Provide the (x, y) coordinate of the cell's center where the given text is located.  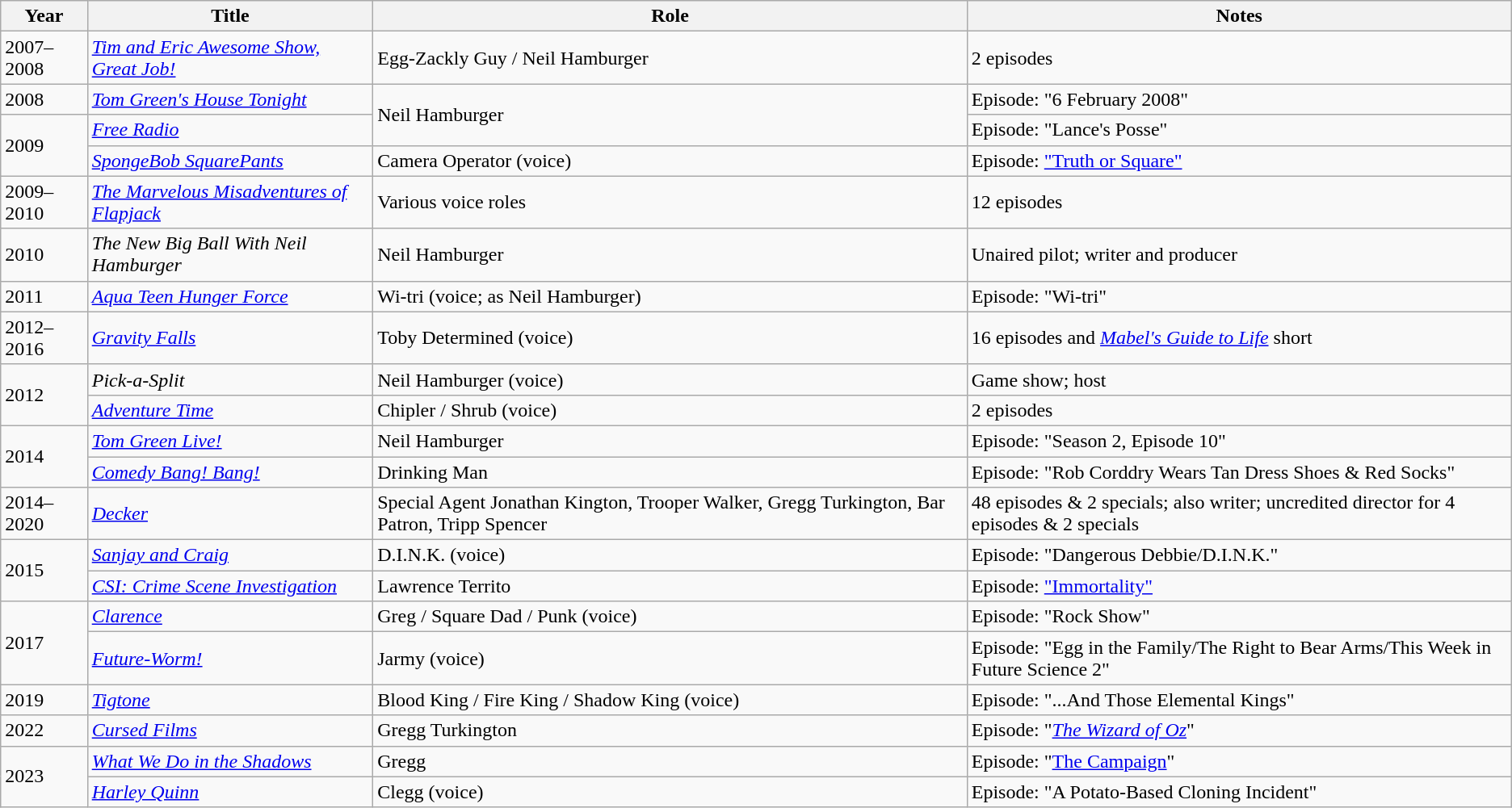
Episode: "Immortality" (1239, 586)
Camera Operator (voice) (670, 161)
What We Do in the Shadows (230, 761)
Clarence (230, 617)
Tom Green Live! (230, 441)
Free Radio (230, 130)
Gregg (670, 761)
2017 (44, 643)
Chipler / Shrub (voice) (670, 410)
2014 (44, 456)
Episode: "Wi-tri" (1239, 296)
16 episodes and Mabel's Guide to Life short (1239, 337)
Tigtone (230, 700)
Adventure Time (230, 410)
2014–2020 (44, 513)
Episode: "Season 2, Episode 10" (1239, 441)
Blood King / Fire King / Shadow King (voice) (670, 700)
Clegg (voice) (670, 792)
Notes (1239, 16)
2012–2016 (44, 337)
CSI: Crime Scene Investigation (230, 586)
Decker (230, 513)
2011 (44, 296)
2019 (44, 700)
Episode: "A Potato-Based Cloning Incident" (1239, 792)
Cursed Films (230, 731)
D.I.N.K. (voice) (670, 555)
SpongeBob SquarePants (230, 161)
Tom Green's House Tonight (230, 99)
12 episodes (1239, 202)
The New Big Ball With Neil Hamburger (230, 255)
Drinking Man (670, 472)
Future-Worm! (230, 659)
Tim and Eric Awesome Show, Great Job! (230, 58)
Episode: "Egg in the Family/The Right to Bear Arms/This Week in Future Science 2" (1239, 659)
Unaired pilot; writer and producer (1239, 255)
Neil Hamburger (voice) (670, 379)
Episode: "The Campaign" (1239, 761)
2022 (44, 731)
Toby Determined (voice) (670, 337)
Episode: "Rob Corddry Wears Tan Dress Shoes & Red Socks" (1239, 472)
2023 (44, 777)
Game show; host (1239, 379)
Wi-tri (voice; as Neil Hamburger) (670, 296)
Episode: "Truth or Square" (1239, 161)
48 episodes & 2 specials; also writer; uncredited director for 4 episodes & 2 specials (1239, 513)
2008 (44, 99)
Harley Quinn (230, 792)
2009–2010 (44, 202)
The Marvelous Misadventures of Flapjack (230, 202)
2012 (44, 395)
Various voice roles (670, 202)
Episode: "Rock Show" (1239, 617)
Pick-a-Split (230, 379)
Role (670, 16)
Episode: "The Wizard of Oz" (1239, 731)
Episode: "Lance's Posse" (1239, 130)
Year (44, 16)
Gravity Falls (230, 337)
Jarmy (voice) (670, 659)
Gregg Turkington (670, 731)
Sanjay and Craig (230, 555)
Greg / Square Dad / Punk (voice) (670, 617)
Lawrence Territo (670, 586)
Title (230, 16)
Comedy Bang! Bang! (230, 472)
Episode: "6 February 2008" (1239, 99)
Aqua Teen Hunger Force (230, 296)
Egg-Zackly Guy / Neil Hamburger (670, 58)
2010 (44, 255)
2007–2008 (44, 58)
Episode: "Dangerous Debbie/D.I.N.K." (1239, 555)
Special Agent Jonathan Kington, Trooper Walker, Gregg Turkington, Bar Patron, Tripp Spencer (670, 513)
2009 (44, 145)
Episode: "...And Those Elemental Kings" (1239, 700)
2015 (44, 571)
